Determine the [x, y] coordinate at the center of the cell enclosing the given text.  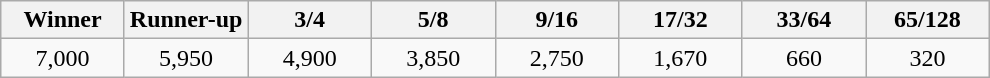
65/128 [928, 20]
17/32 [681, 20]
Winner [63, 20]
9/16 [557, 20]
4,900 [310, 58]
33/64 [804, 20]
7,000 [63, 58]
5,950 [186, 58]
3/4 [310, 20]
5/8 [433, 20]
320 [928, 58]
Runner-up [186, 20]
1,670 [681, 58]
3,850 [433, 58]
2,750 [557, 58]
660 [804, 58]
